From the cell containing the given text, extract its center point as (X, Y) coordinate. 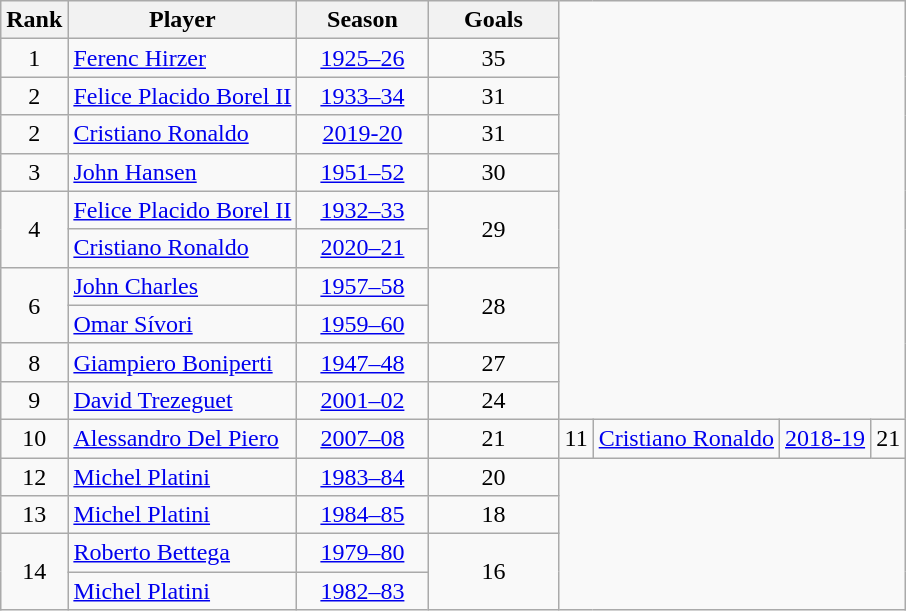
10 (34, 438)
1 (34, 58)
Player (182, 20)
6 (34, 305)
8 (34, 362)
Season (362, 20)
David Trezeguet (182, 400)
2007–08 (362, 438)
John Charles (182, 286)
1982–83 (362, 591)
Rank (34, 20)
28 (494, 305)
Alessandro Del Piero (182, 438)
John Hansen (182, 172)
29 (494, 229)
Goals (494, 20)
1979–80 (362, 553)
2018-19 (826, 438)
1959–60 (362, 324)
20 (494, 477)
1947–48 (362, 362)
Ferenc Hirzer (182, 58)
Omar Sívori (182, 324)
1932–33 (362, 210)
16 (494, 572)
Giampiero Boniperti (182, 362)
35 (494, 58)
2019-20 (362, 134)
13 (34, 515)
9 (34, 400)
30 (494, 172)
12 (34, 477)
18 (494, 515)
3 (34, 172)
24 (494, 400)
14 (34, 572)
1957–58 (362, 286)
Roberto Bettega (182, 553)
1925–26 (362, 58)
2020–21 (362, 248)
1984–85 (362, 515)
1983–84 (362, 477)
1951–52 (362, 172)
27 (494, 362)
2001–02 (362, 400)
11 (576, 438)
4 (34, 229)
1933–34 (362, 96)
